Locate the cell with the specified text and output its (X, Y) center coordinate. 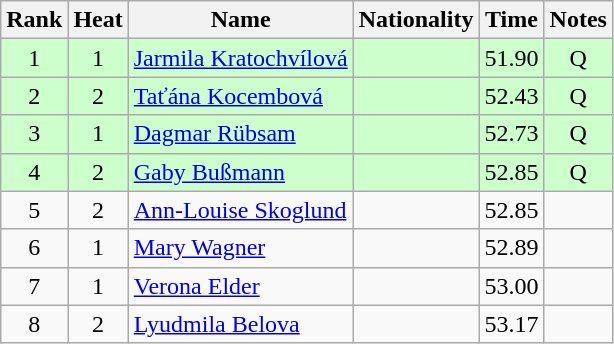
6 (34, 248)
Dagmar Rübsam (240, 134)
Notes (578, 20)
3 (34, 134)
Heat (98, 20)
Taťána Kocembová (240, 96)
Lyudmila Belova (240, 324)
52.43 (512, 96)
Gaby Bußmann (240, 172)
7 (34, 286)
52.73 (512, 134)
Time (512, 20)
Verona Elder (240, 286)
53.17 (512, 324)
5 (34, 210)
Rank (34, 20)
Ann-Louise Skoglund (240, 210)
51.90 (512, 58)
Mary Wagner (240, 248)
52.89 (512, 248)
4 (34, 172)
Name (240, 20)
8 (34, 324)
Jarmila Kratochvílová (240, 58)
Nationality (416, 20)
53.00 (512, 286)
